Extract the (X, Y) coordinate from the center of the cell holding the provided text.  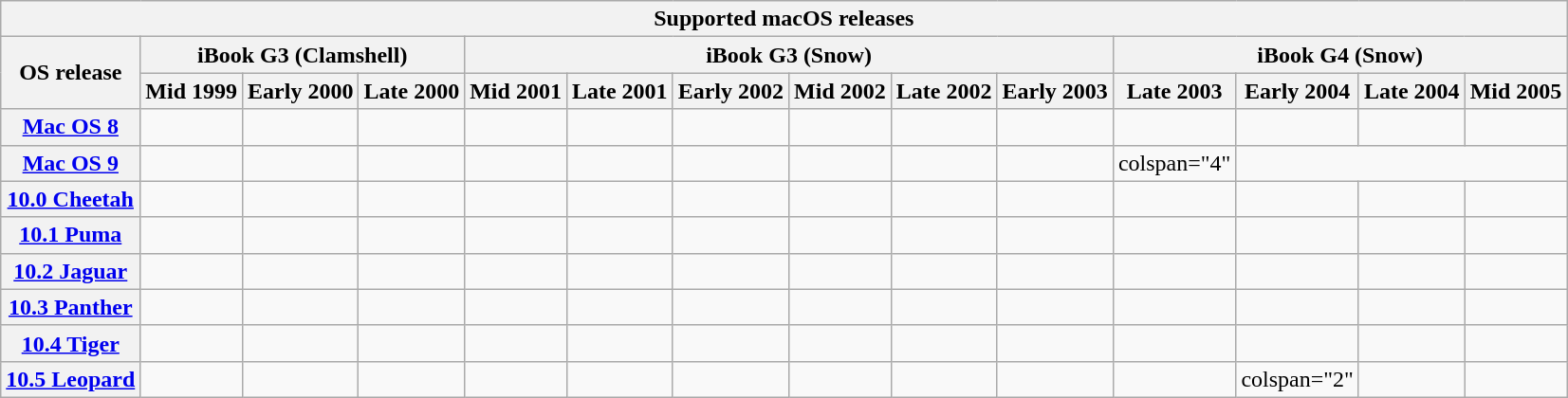
Early 2002 (730, 91)
10.1 Puma (70, 235)
10.3 Panther (70, 307)
Late 2001 (619, 91)
Early 2004 (1298, 91)
iBook G3 (Clamshell) (303, 55)
Mid 1999 (192, 91)
10.0 Cheetah (70, 199)
Supported macOS releases (784, 19)
Mac OS 8 (70, 127)
Mid 2005 (1516, 91)
Mid 2002 (840, 91)
Late 2003 (1174, 91)
Mac OS 9 (70, 163)
Mid 2001 (516, 91)
Late 2000 (412, 91)
iBook G4 (Snow) (1339, 55)
iBook G3 (Snow) (789, 55)
Early 2000 (301, 91)
OS release (70, 73)
Early 2003 (1055, 91)
10.4 Tiger (70, 343)
Late 2004 (1411, 91)
Late 2002 (944, 91)
colspan="4" (1174, 163)
10.5 Leopard (70, 379)
colspan="2" (1298, 379)
10.2 Jaguar (70, 271)
